For the text-containing cell, return its midpoint in [x, y] coordinate format. 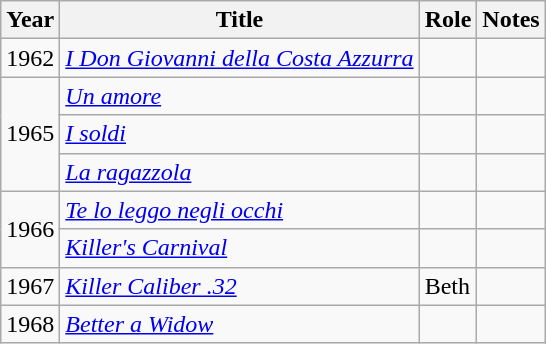
1967 [30, 286]
Better a Widow [240, 324]
Title [240, 20]
1966 [30, 229]
Notes [511, 20]
1965 [30, 134]
Role [448, 20]
La ragazzola [240, 172]
Year [30, 20]
Killer Caliber .32 [240, 286]
1968 [30, 324]
Te lo leggo negli occhi [240, 210]
Un amore [240, 96]
Beth [448, 286]
Killer's Carnival [240, 248]
I soldi [240, 134]
1962 [30, 58]
I Don Giovanni della Costa Azzurra [240, 58]
